Pinpoint the cell where the given text exists, returning its [X, Y] midpoint coordinate. 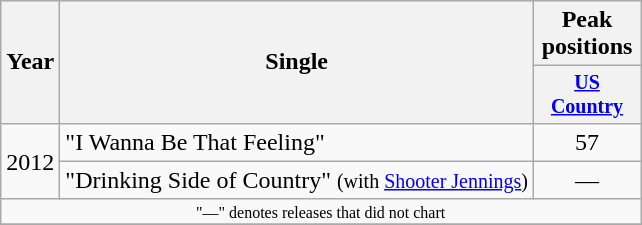
Year [30, 62]
"Drinking Side of Country" (with Shooter Jennings) [297, 180]
Single [297, 62]
"I Wanna Be That Feeling" [297, 142]
2012 [30, 161]
Peak positions [588, 34]
"—" denotes releases that did not chart [321, 211]
57 [588, 142]
US Country [588, 94]
— [588, 180]
